For the text-containing cell, return its midpoint in [X, Y] coordinate format. 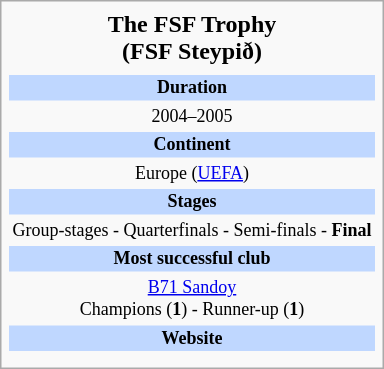
Group-stages - Quarterfinals - Semi-finals - Final [192, 231]
2004–2005 [192, 117]
The FSF Trophy(FSF Steypið) [192, 38]
Website [192, 339]
Duration [192, 88]
Most successful club [192, 259]
Continent [192, 145]
B71 SandoyChampions (1) - Runner-up (1) [192, 299]
Stages [192, 202]
Europe (UEFA) [192, 174]
